Output the (X, Y) coordinate of the center of the cell containing the given text.  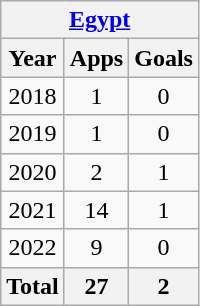
Total (33, 286)
2020 (33, 172)
2018 (33, 96)
Year (33, 58)
27 (96, 286)
2021 (33, 210)
14 (96, 210)
2019 (33, 134)
2022 (33, 248)
Apps (96, 58)
Egypt (100, 20)
9 (96, 248)
Goals (164, 58)
